From the cell containing the given text, extract its center point as (X, Y) coordinate. 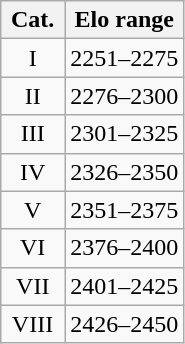
2326–2350 (124, 172)
2251–2275 (124, 58)
V (33, 210)
2401–2425 (124, 286)
I (33, 58)
2351–2375 (124, 210)
IV (33, 172)
2301–2325 (124, 134)
2376–2400 (124, 248)
2276–2300 (124, 96)
II (33, 96)
III (33, 134)
VII (33, 286)
Elo range (124, 20)
VI (33, 248)
Cat. (33, 20)
2426–2450 (124, 324)
VIII (33, 324)
